Extract the (X, Y) coordinate from the center of the cell holding the provided text.  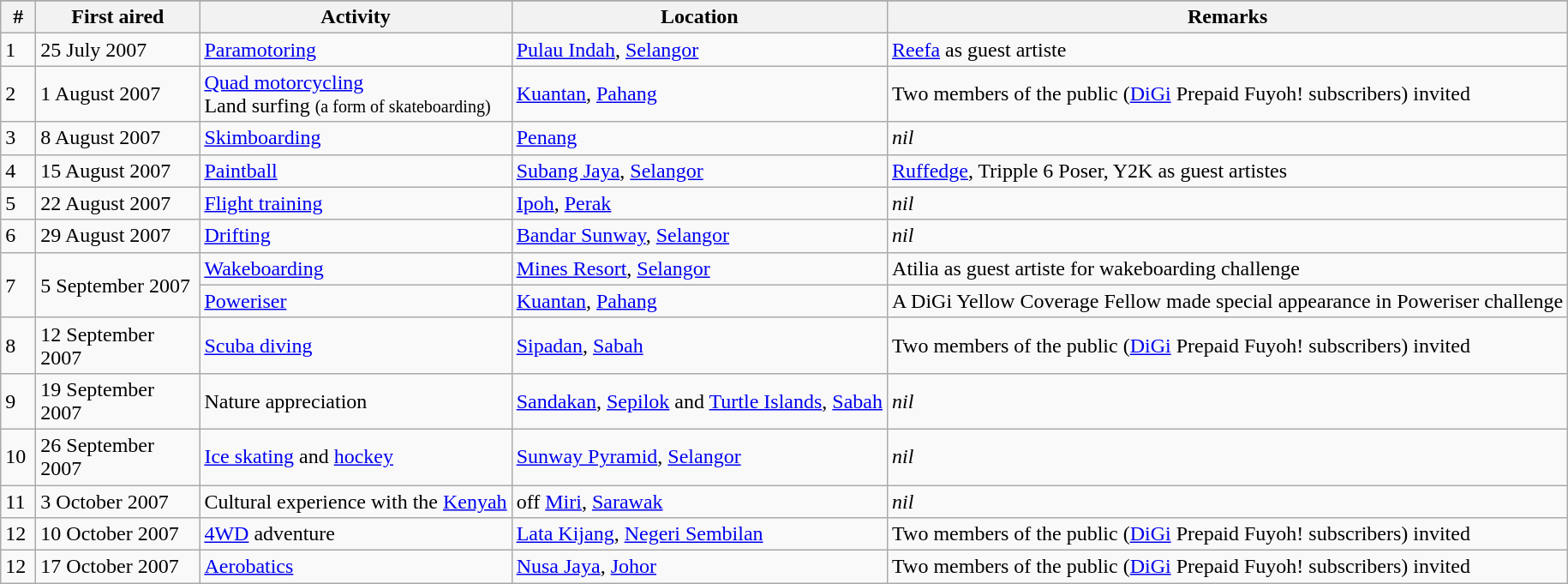
Bandar Sunway, Selangor (699, 236)
10 (19, 456)
Drifting (356, 236)
1 (19, 50)
Pulau Indah, Selangor (699, 50)
10 October 2007 (118, 534)
Ipoh, Perak (699, 203)
5 September 2007 (118, 285)
Sunway Pyramid, Selangor (699, 456)
Reefa as guest artiste (1228, 50)
Activity (356, 17)
Paramotoring (356, 50)
Cultural experience with the Kenyah (356, 502)
9 (19, 401)
Atilia as guest artiste for wakeboarding challenge (1228, 268)
25 July 2007 (118, 50)
Penang (699, 138)
19 September 2007 (118, 401)
Quad motorcyclingLand surfing (a form of skateboarding) (356, 94)
Mines Resort, Selangor (699, 268)
Subang Jaya, Selangor (699, 171)
11 (19, 502)
6 (19, 236)
Location (699, 17)
3 (19, 138)
Poweriser (356, 301)
4 (19, 171)
Remarks (1228, 17)
off Miri, Sarawak (699, 502)
2 (19, 94)
Nusa Jaya, Johor (699, 567)
Scuba diving (356, 345)
Ice skating and hockey (356, 456)
Flight training (356, 203)
29 August 2007 (118, 236)
Nature appreciation (356, 401)
26 September 2007 (118, 456)
A DiGi Yellow Coverage Fellow made special appearance in Poweriser challenge (1228, 301)
Skimboarding (356, 138)
Aerobatics (356, 567)
Ruffedge, Tripple 6 Poser, Y2K as guest artistes (1228, 171)
Paintball (356, 171)
Wakeboarding (356, 268)
15 August 2007 (118, 171)
3 October 2007 (118, 502)
8 August 2007 (118, 138)
Sipadan, Sabah (699, 345)
4WD adventure (356, 534)
Sandakan, Sepilok and Turtle Islands, Sabah (699, 401)
First aired (118, 17)
12 September 2007 (118, 345)
1 August 2007 (118, 94)
5 (19, 203)
17 October 2007 (118, 567)
Lata Kijang, Negeri Sembilan (699, 534)
7 (19, 285)
22 August 2007 (118, 203)
# (19, 17)
8 (19, 345)
